Scan for the cell matching the given text and deliver its (X, Y) coordinate at center. 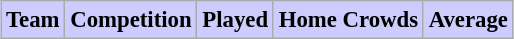
Team (33, 20)
Home Crowds (348, 20)
Average (468, 20)
Played (235, 20)
Competition (131, 20)
